Capture the cell that displays the provided text and extract its [x, y] central coordinate. 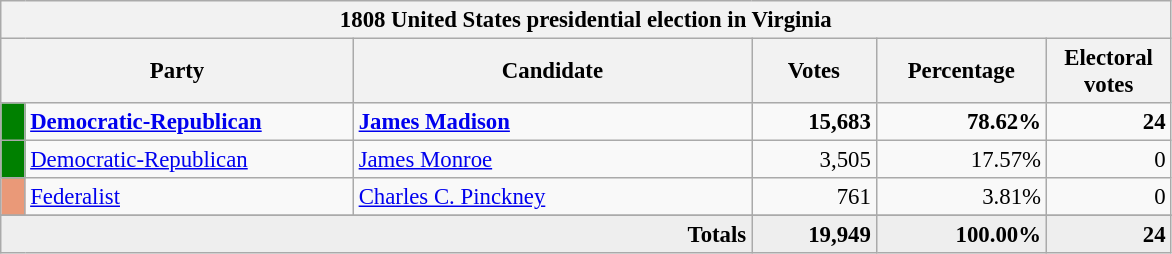
17.57% [961, 160]
Federalist [189, 197]
Party [178, 72]
19,949 [814, 235]
Electoral votes [1108, 72]
Percentage [961, 72]
100.00% [961, 235]
3,505 [814, 160]
78.62% [961, 122]
Votes [814, 72]
Totals [376, 235]
15,683 [814, 122]
Candidate [552, 72]
James Madison [552, 122]
James Monroe [552, 160]
1808 United States presidential election in Virginia [586, 20]
761 [814, 197]
Charles C. Pinckney [552, 197]
3.81% [961, 197]
